Scan for the cell matching the given text and deliver its [X, Y] coordinate at center. 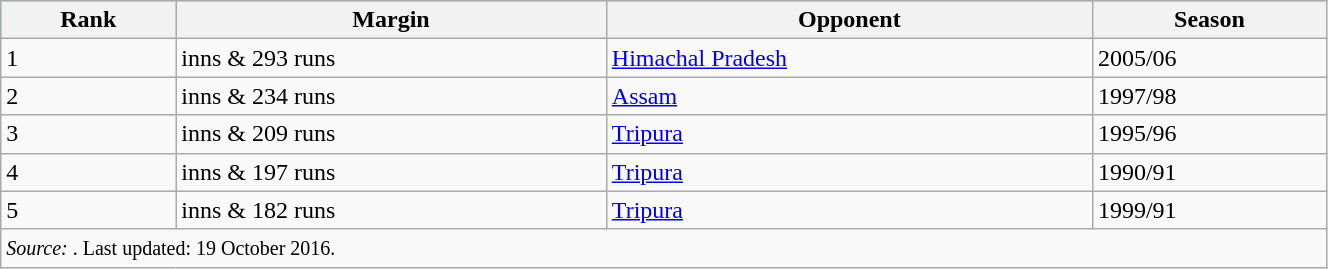
1 [88, 58]
2 [88, 96]
inns & 197 runs [392, 172]
Season [1209, 20]
Margin [392, 20]
Himachal Pradesh [849, 58]
3 [88, 134]
inns & 182 runs [392, 210]
1995/96 [1209, 134]
inns & 293 runs [392, 58]
inns & 234 runs [392, 96]
Source: . Last updated: 19 October 2016. [664, 248]
1990/91 [1209, 172]
Assam [849, 96]
5 [88, 210]
1997/98 [1209, 96]
Rank [88, 20]
1999/91 [1209, 210]
2005/06 [1209, 58]
inns & 209 runs [392, 134]
Opponent [849, 20]
4 [88, 172]
